Pinpoint the cell where the given text exists, returning its [x, y] midpoint coordinate. 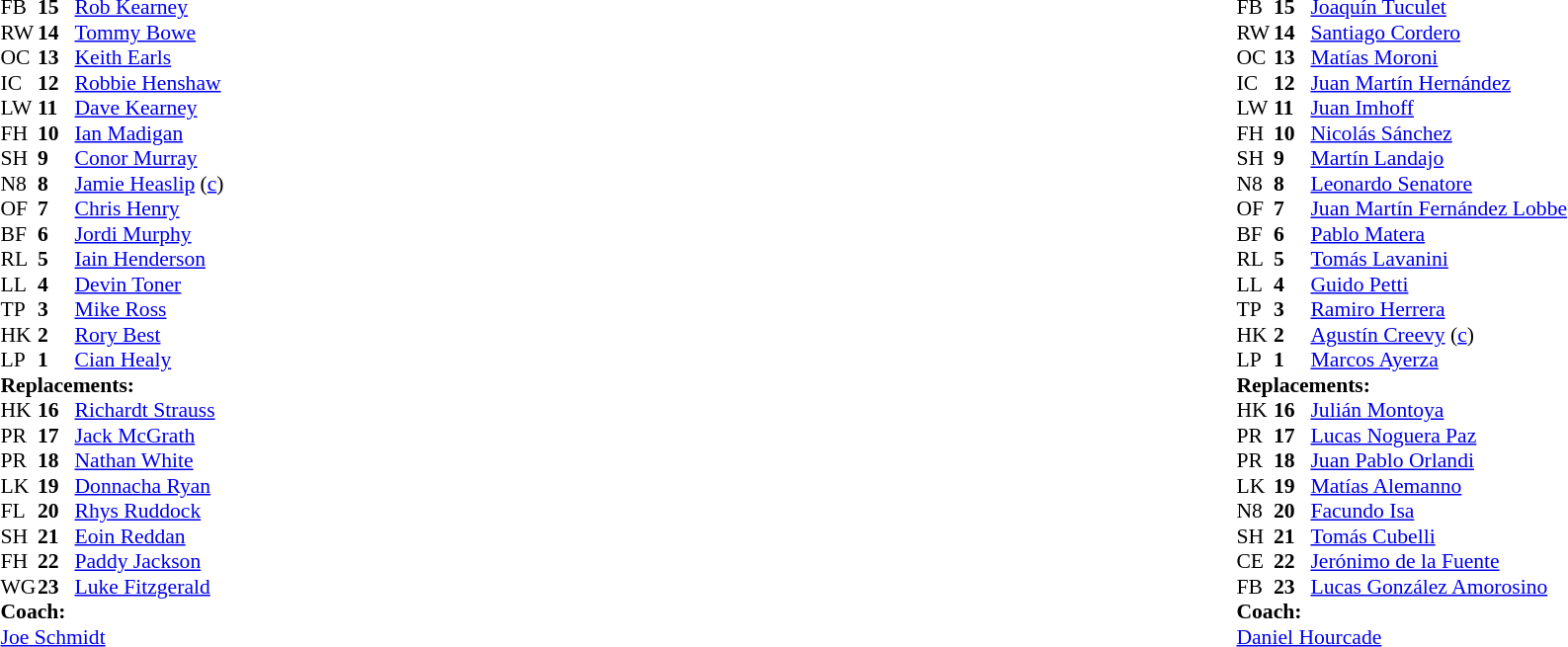
Paddy Jackson [150, 562]
CE [1255, 562]
Pablo Matera [1439, 234]
Jordi Murphy [150, 234]
Keith Earls [150, 58]
Richardt Strauss [150, 410]
Lucas González Amorosino [1439, 587]
Martín Landajo [1439, 159]
Devin Toner [150, 284]
Chris Henry [150, 208]
Jack McGrath [150, 436]
Ramiro Herrera [1439, 309]
Iain Henderson [150, 260]
Rory Best [150, 335]
WG [19, 587]
Juan Pablo Orlandi [1439, 461]
Juan Martín Fernández Lobbe [1439, 208]
Robbie Henshaw [150, 83]
Eoin Reddan [150, 536]
Dave Kearney [150, 108]
Marcos Ayerza [1439, 361]
Tomás Cubelli [1439, 536]
Juan Martín Hernández [1439, 83]
Matías Alemanno [1439, 486]
Mike Ross [150, 309]
Leonardo Senatore [1439, 184]
Tomás Lavanini [1439, 260]
Cian Healy [150, 361]
Lucas Noguera Paz [1439, 436]
Ian Madigan [150, 133]
FL [19, 511]
Matías Moroni [1439, 58]
Nathan White [150, 461]
Nicolás Sánchez [1439, 133]
Agustín Creevy (c) [1439, 335]
Tommy Bowe [150, 33]
Donnacha Ryan [150, 486]
Jamie Heaslip (c) [150, 184]
FB [1255, 587]
Luke Fitzgerald [150, 587]
Santiago Cordero [1439, 33]
Julián Montoya [1439, 410]
Conor Murray [150, 159]
Rhys Ruddock [150, 511]
Guido Petti [1439, 284]
Facundo Isa [1439, 511]
Jerónimo de la Fuente [1439, 562]
Juan Imhoff [1439, 108]
